Identify which cell holds the provided text, then report its (x, y) central coordinate. 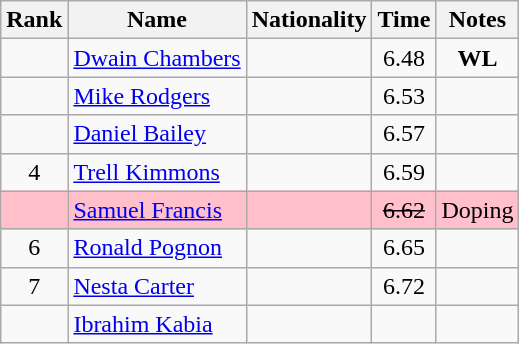
6.53 (404, 96)
6.62 (404, 210)
6.72 (404, 286)
Ronald Pognon (157, 248)
Mike Rodgers (157, 96)
6.59 (404, 172)
Doping (478, 210)
6.57 (404, 134)
Name (157, 20)
Ibrahim Kabia (157, 324)
6 (34, 248)
Daniel Bailey (157, 134)
6.48 (404, 58)
6.65 (404, 248)
Notes (478, 20)
Nationality (309, 20)
Samuel Francis (157, 210)
Rank (34, 20)
Time (404, 20)
WL (478, 58)
Trell Kimmons (157, 172)
Dwain Chambers (157, 58)
Nesta Carter (157, 286)
4 (34, 172)
7 (34, 286)
